Scan for the cell matching the given text and deliver its (x, y) coordinate at center. 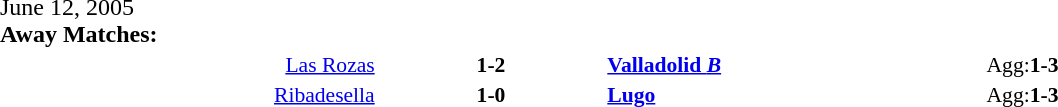
Valladolid B (795, 64)
1-2 (492, 64)
